Find where the given text appears and provide that cell's center as (X, Y) coordinate. 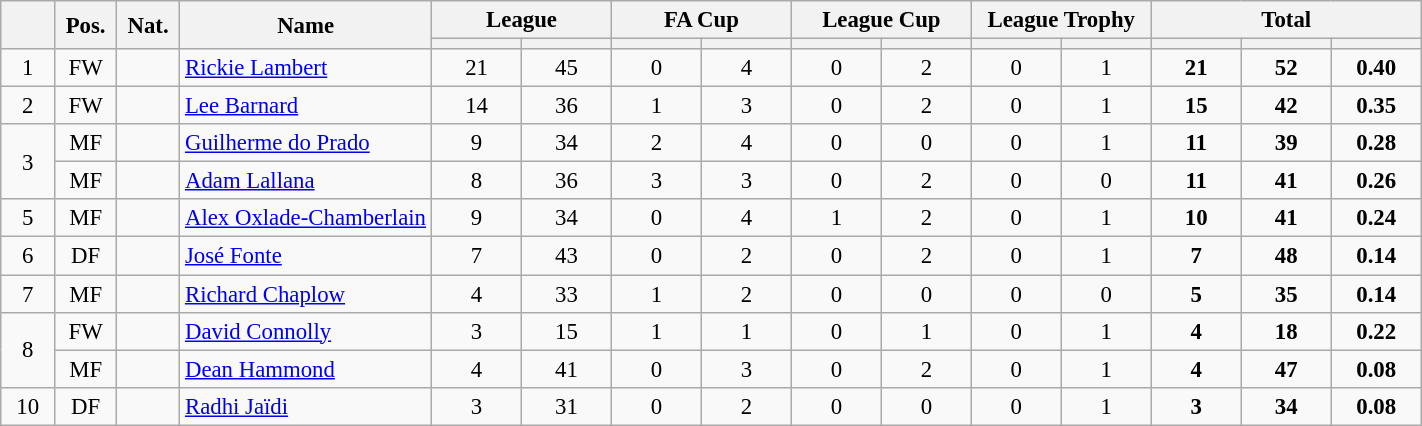
Pos. (86, 25)
35 (1286, 294)
39 (1286, 143)
47 (1286, 369)
Guilherme do Prado (306, 143)
Richard Chaplow (306, 294)
Adam Lallana (306, 181)
League Cup (881, 20)
League Trophy (1061, 20)
45 (567, 68)
Alex Oxlade-Chamberlain (306, 219)
0.28 (1376, 143)
Name (306, 25)
0.35 (1376, 106)
31 (567, 406)
Dean Hammond (306, 369)
52 (1286, 68)
18 (1286, 331)
League (522, 20)
42 (1286, 106)
0.22 (1376, 331)
Lee Barnard (306, 106)
David Connolly (306, 331)
14 (477, 106)
Radhi Jaïdi (306, 406)
José Fonte (306, 256)
0.24 (1376, 219)
Total (1286, 20)
Nat. (148, 25)
33 (567, 294)
0.26 (1376, 181)
Rickie Lambert (306, 68)
43 (567, 256)
FA Cup (701, 20)
48 (1286, 256)
0.40 (1376, 68)
6 (28, 256)
